Identify which cell holds the provided text, then report its (X, Y) central coordinate. 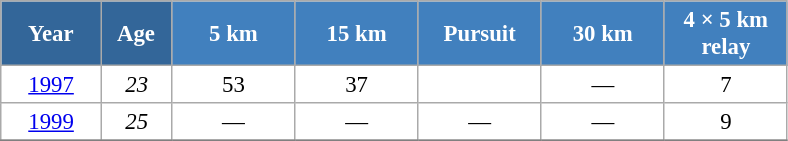
4 × 5 km relay (726, 34)
1999 (52, 122)
Age (136, 34)
1997 (52, 85)
25 (136, 122)
Year (52, 34)
53 (234, 85)
5 km (234, 34)
Pursuit (480, 34)
30 km (602, 34)
23 (136, 85)
9 (726, 122)
15 km (356, 34)
7 (726, 85)
37 (356, 85)
